For the text-containing cell, return its midpoint in [x, y] coordinate format. 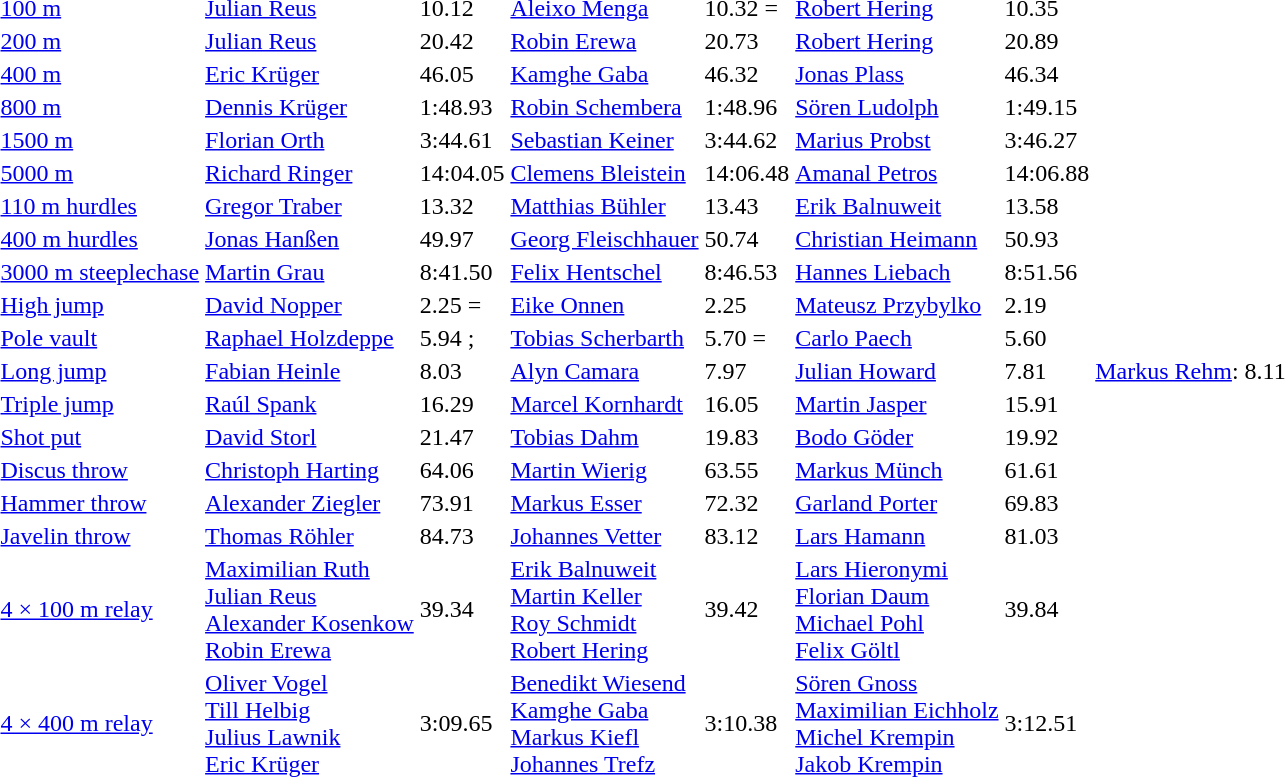
David Storl [310, 437]
Erik BalnuweitMartin KellerRoy SchmidtRobert Hering [604, 610]
50.93 [1047, 239]
Martin Grau [310, 272]
39.34 [462, 610]
13.58 [1047, 206]
61.61 [1047, 470]
Kamghe Gaba [604, 74]
81.03 [1047, 536]
14:04.05 [462, 173]
63.55 [747, 470]
1:49.15 [1047, 107]
Jonas Hanßen [310, 239]
Tobias Scherbarth [604, 338]
Eike Onnen [604, 305]
46.34 [1047, 74]
Raphael Holzdeppe [310, 338]
Marius Probst [897, 140]
7.97 [747, 371]
Florian Orth [310, 140]
Sebastian Keiner [604, 140]
14:06.88 [1047, 173]
16.29 [462, 404]
Alyn Camara [604, 371]
Mateusz Przybylko [897, 305]
Georg Fleischhauer [604, 239]
Clemens Bleistein [604, 173]
69.83 [1047, 503]
Erik Balnuweit [897, 206]
72.32 [747, 503]
46.32 [747, 74]
5.94 ; [462, 338]
Christoph Harting [310, 470]
13.43 [747, 206]
Maximilian RuthJulian ReusAlexander KosenkowRobin Erewa [310, 610]
Johannes Vetter [604, 536]
13.32 [462, 206]
3:46.27 [1047, 140]
Carlo Paech [897, 338]
Robert Hering [897, 41]
Sören Ludolph [897, 107]
1:48.93 [462, 107]
19.83 [747, 437]
83.12 [747, 536]
64.06 [462, 470]
Garland Porter [897, 503]
8:51.56 [1047, 272]
8.03 [462, 371]
1:48.96 [747, 107]
49.97 [462, 239]
2.19 [1047, 305]
19.92 [1047, 437]
20.89 [1047, 41]
Matthias Bühler [604, 206]
15.91 [1047, 404]
Markus Münch [897, 470]
8:46.53 [747, 272]
Fabian Heinle [310, 371]
3:44.62 [747, 140]
Bodo Göder [897, 437]
Julian Howard [897, 371]
Richard Ringer [310, 173]
Eric Krüger [310, 74]
73.91 [462, 503]
16.05 [747, 404]
Tobias Dahm [604, 437]
2.25 [747, 305]
Lars Hamann [897, 536]
Jonas Plass [897, 74]
5.60 [1047, 338]
Julian Reus [310, 41]
Alexander Ziegler [310, 503]
Felix Hentschel [604, 272]
Hannes Liebach [897, 272]
Markus Esser [604, 503]
David Nopper [310, 305]
5.70 = [747, 338]
Marcel Kornhardt [604, 404]
3:44.61 [462, 140]
39.84 [1047, 610]
Amanal Petros [897, 173]
Gregor Traber [310, 206]
39.42 [747, 610]
Martin Wierig [604, 470]
Martin Jasper [897, 404]
14:06.48 [747, 173]
8:41.50 [462, 272]
20.73 [747, 41]
Robin Schembera [604, 107]
Thomas Röhler [310, 536]
Christian Heimann [897, 239]
Robin Erewa [604, 41]
50.74 [747, 239]
84.73 [462, 536]
Raúl Spank [310, 404]
21.47 [462, 437]
20.42 [462, 41]
2.25 = [462, 305]
46.05 [462, 74]
7.81 [1047, 371]
Lars HieronymiFlorian DaumMichael PohlFelix Göltl [897, 610]
Dennis Krüger [310, 107]
